Search for the cell housing the specified text and yield its [x, y] center coordinate. 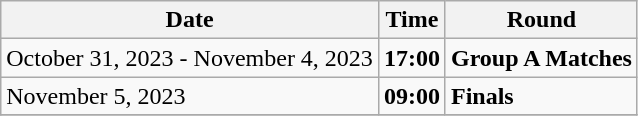
Round [541, 20]
November 5, 2023 [190, 96]
Time [412, 20]
October 31, 2023 - November 4, 2023 [190, 58]
17:00 [412, 58]
Date [190, 20]
09:00 [412, 96]
Group A Matches [541, 58]
Finals [541, 96]
